Find where the given text appears and provide that cell's center as [x, y] coordinate. 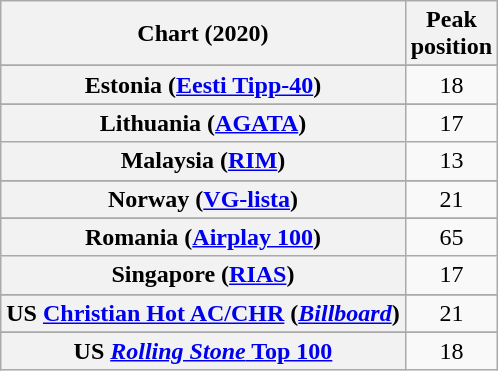
Norway (VG-lista) [203, 199]
Lithuania (AGATA) [203, 123]
Malaysia (RIM) [203, 161]
Chart (2020) [203, 34]
US Christian Hot AC/CHR (Billboard) [203, 313]
Estonia (Eesti Tipp-40) [203, 85]
65 [451, 237]
US Rolling Stone Top 100 [203, 351]
Romania (Airplay 100) [203, 237]
Peakposition [451, 34]
13 [451, 161]
Singapore (RIAS) [203, 275]
